Find where the given text appears and provide that cell's center as [X, Y] coordinate. 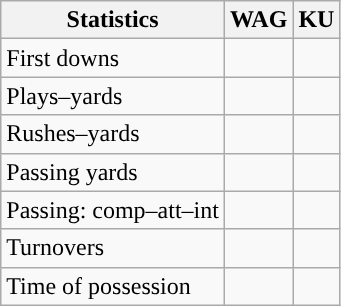
KU [316, 20]
Statistics [113, 20]
First downs [113, 58]
Time of possession [113, 286]
WAG [258, 20]
Passing: comp–att–int [113, 210]
Turnovers [113, 248]
Rushes–yards [113, 134]
Plays–yards [113, 96]
Passing yards [113, 172]
